Find where the given text appears and provide that cell's center as [X, Y] coordinate. 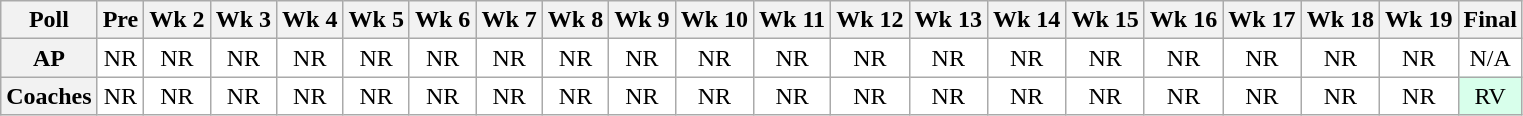
Wk 10 [714, 20]
Wk 5 [376, 20]
Final [1490, 20]
Wk 15 [1105, 20]
Wk 3 [243, 20]
AP [49, 58]
Wk 6 [442, 20]
Wk 4 [310, 20]
Wk 18 [1340, 20]
Wk 7 [509, 20]
Wk 11 [792, 20]
Poll [49, 20]
Wk 19 [1419, 20]
Wk 9 [642, 20]
Wk 14 [1026, 20]
Wk 12 [870, 20]
Wk 13 [948, 20]
Wk 16 [1183, 20]
Wk 8 [575, 20]
Wk 2 [177, 20]
RV [1490, 96]
Wk 17 [1262, 20]
N/A [1490, 58]
Coaches [49, 96]
Pre [120, 20]
